Find where the given text appears and provide that cell's center as (x, y) coordinate. 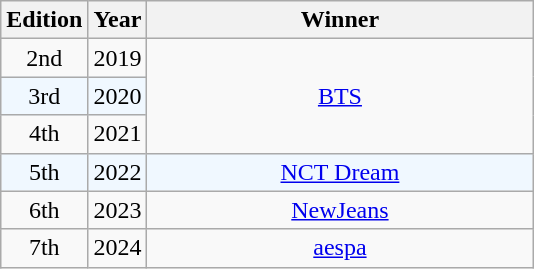
2022 (118, 172)
2021 (118, 134)
Year (118, 20)
2019 (118, 58)
Winner (340, 20)
2023 (118, 210)
3rd (44, 96)
2024 (118, 248)
7th (44, 248)
Edition (44, 20)
4th (44, 134)
6th (44, 210)
2nd (44, 58)
NewJeans (340, 210)
5th (44, 172)
aespa (340, 248)
2020 (118, 96)
BTS (340, 96)
NCT Dream (340, 172)
